Output the [X, Y] coordinate of the center of the cell containing the given text.  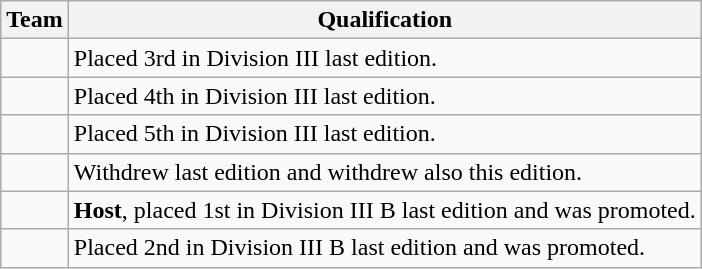
Placed 4th in Division III last edition. [384, 96]
Host, placed 1st in Division III B last edition and was promoted. [384, 210]
Qualification [384, 20]
Withdrew last edition and withdrew also this edition. [384, 172]
Team [35, 20]
Placed 5th in Division III last edition. [384, 134]
Placed 2nd in Division III B last edition and was promoted. [384, 248]
Placed 3rd in Division III last edition. [384, 58]
